Search for the cell housing the specified text and yield its [x, y] center coordinate. 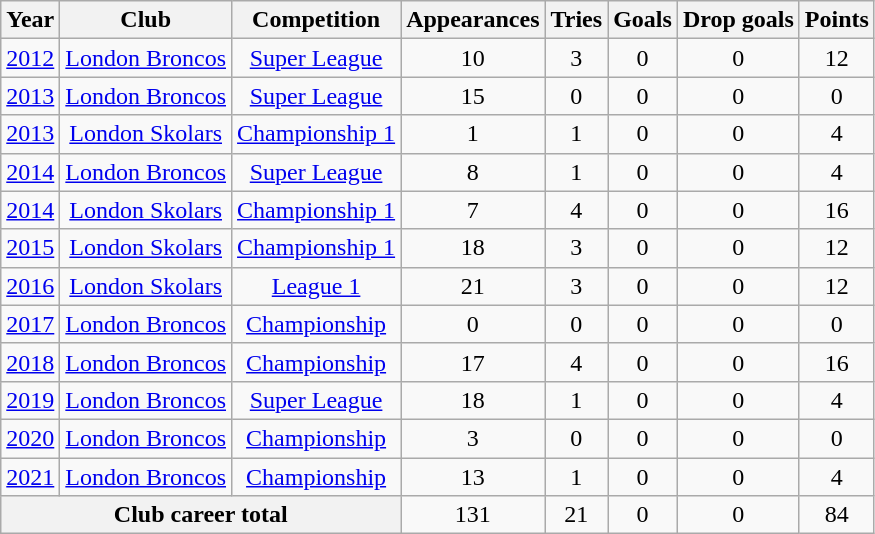
2019 [30, 400]
Club career total [201, 515]
League 1 [316, 286]
2018 [30, 362]
17 [473, 362]
2016 [30, 286]
Drop goals [738, 20]
Tries [576, 20]
Goals [643, 20]
2021 [30, 477]
Year [30, 20]
2015 [30, 248]
2020 [30, 438]
2012 [30, 58]
Points [836, 20]
Appearances [473, 20]
Club [146, 20]
131 [473, 515]
8 [473, 172]
2017 [30, 324]
Competition [316, 20]
13 [473, 477]
10 [473, 58]
7 [473, 210]
84 [836, 515]
15 [473, 96]
